Detect which cell encompasses the target text, then output its (X, Y) center coordinate. 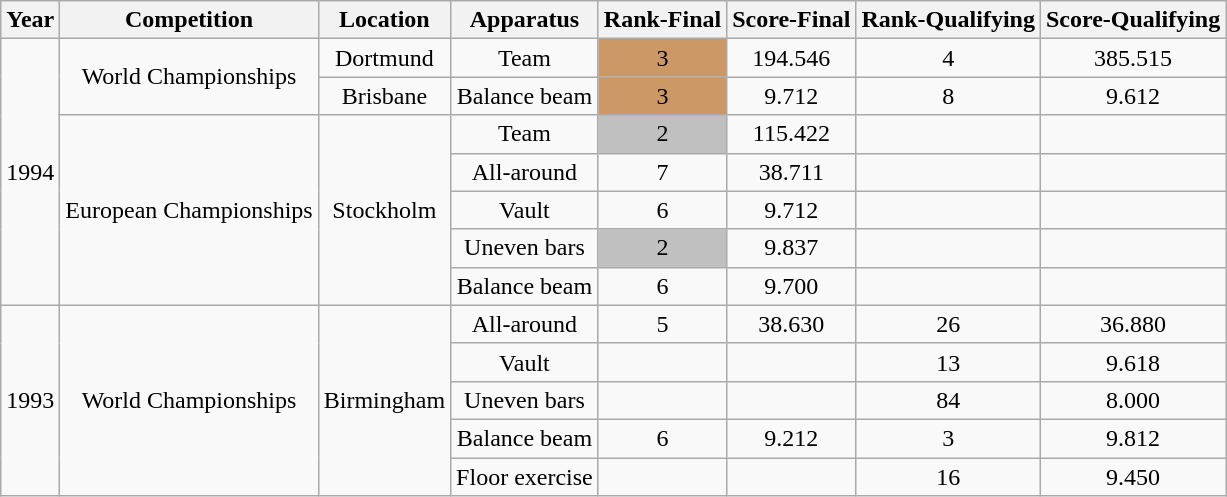
38.711 (792, 172)
Score-Qualifying (1132, 20)
16 (948, 477)
European Championships (189, 210)
9.450 (1132, 477)
194.546 (792, 58)
Floor exercise (525, 477)
Dortmund (384, 58)
13 (948, 362)
1994 (30, 172)
Score-Final (792, 20)
Birmingham (384, 400)
9.612 (1132, 96)
115.422 (792, 134)
Rank-Qualifying (948, 20)
Year (30, 20)
5 (662, 324)
Stockholm (384, 210)
9.700 (792, 286)
36.880 (1132, 324)
4 (948, 58)
Brisbane (384, 96)
26 (948, 324)
84 (948, 400)
385.515 (1132, 58)
9.837 (792, 248)
7 (662, 172)
9.812 (1132, 438)
Rank-Final (662, 20)
8.000 (1132, 400)
Location (384, 20)
8 (948, 96)
1993 (30, 400)
9.212 (792, 438)
Apparatus (525, 20)
9.618 (1132, 362)
Competition (189, 20)
38.630 (792, 324)
